Detect which cell encompasses the target text, then output its (x, y) center coordinate. 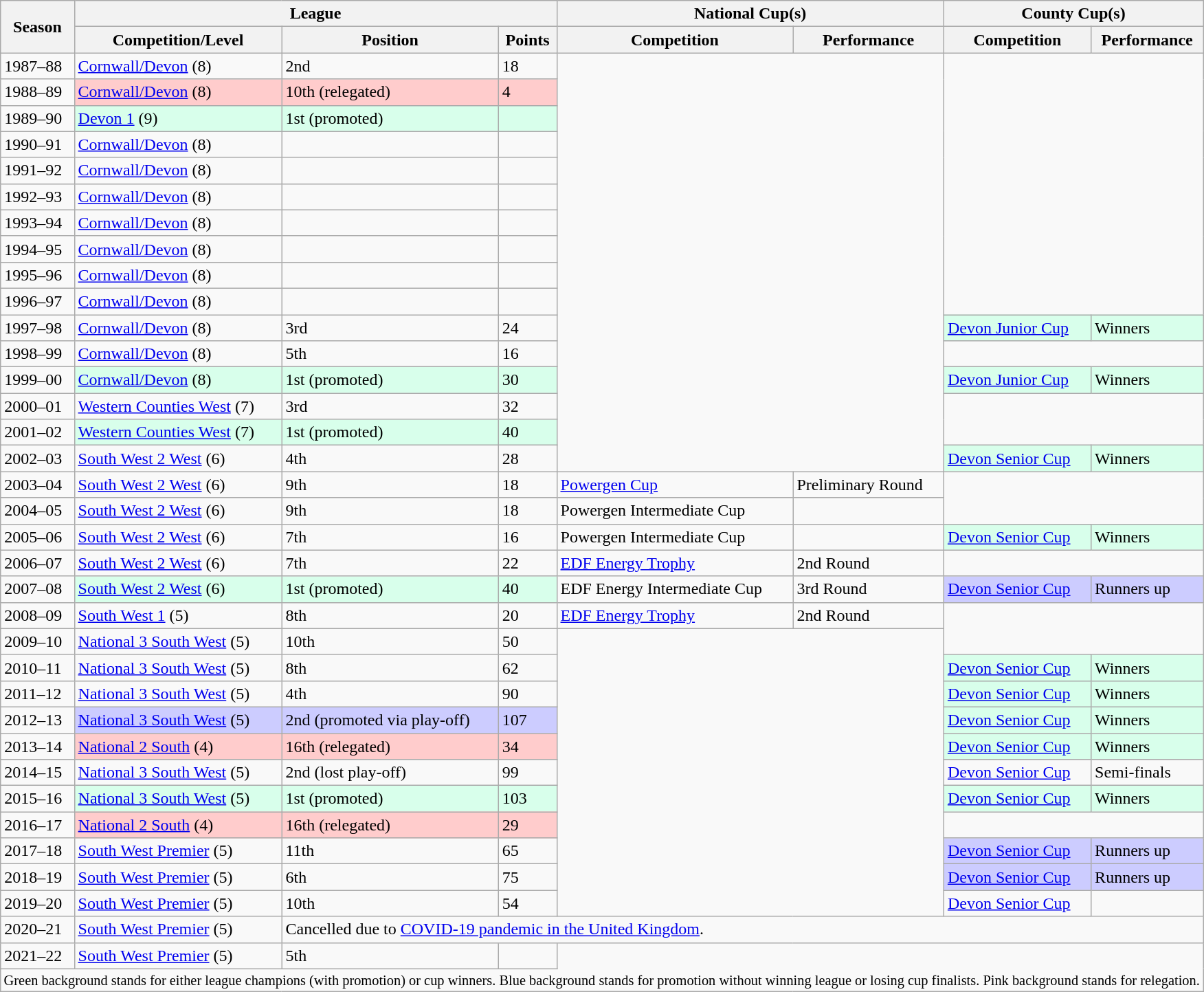
County Cup(s) (1073, 14)
2010–11 (37, 668)
2002–03 (37, 459)
2009–10 (37, 641)
2006–07 (37, 563)
2000–01 (37, 406)
2005–06 (37, 537)
1995–96 (37, 275)
Points (528, 40)
6th (390, 877)
20 (528, 615)
29 (528, 825)
2020–21 (37, 929)
103 (528, 799)
2017–18 (37, 851)
10th (relegated) (390, 92)
1990–91 (37, 144)
34 (528, 746)
National Cup(s) (750, 14)
2008–09 (37, 615)
2013–14 (37, 746)
2021–22 (37, 956)
1991–92 (37, 170)
League (315, 14)
28 (528, 459)
1994–95 (37, 249)
1993–94 (37, 223)
1998–99 (37, 354)
2001–02 (37, 432)
62 (528, 668)
Cancelled due to COVID-19 pandemic in the United Kingdom. (742, 929)
2nd (promoted via play-off) (390, 720)
75 (528, 877)
2018–19 (37, 877)
1989–90 (37, 118)
1999–00 (37, 380)
99 (528, 773)
Competition/Level (178, 40)
2015–16 (37, 799)
Powergen Cup (675, 485)
1992–93 (37, 197)
24 (528, 328)
2007–08 (37, 589)
2019–20 (37, 903)
54 (528, 903)
90 (528, 694)
Semi-finals (1148, 773)
Season (37, 27)
11th (390, 851)
30 (528, 380)
South West 1 (5) (178, 615)
50 (528, 641)
1988–89 (37, 92)
4 (528, 92)
Position (390, 40)
1996–97 (37, 301)
2014–15 (37, 773)
32 (528, 406)
2004–05 (37, 511)
3rd Round (869, 589)
Preliminary Round (869, 485)
2011–12 (37, 694)
2nd (390, 66)
1987–88 (37, 66)
2003–04 (37, 485)
22 (528, 563)
Devon 1 (9) (178, 118)
2nd (lost play-off) (390, 773)
65 (528, 851)
EDF Energy Intermediate Cup (675, 589)
2016–17 (37, 825)
2012–13 (37, 720)
1997–98 (37, 328)
107 (528, 720)
